Find where the given text appears and provide that cell's center as (X, Y) coordinate. 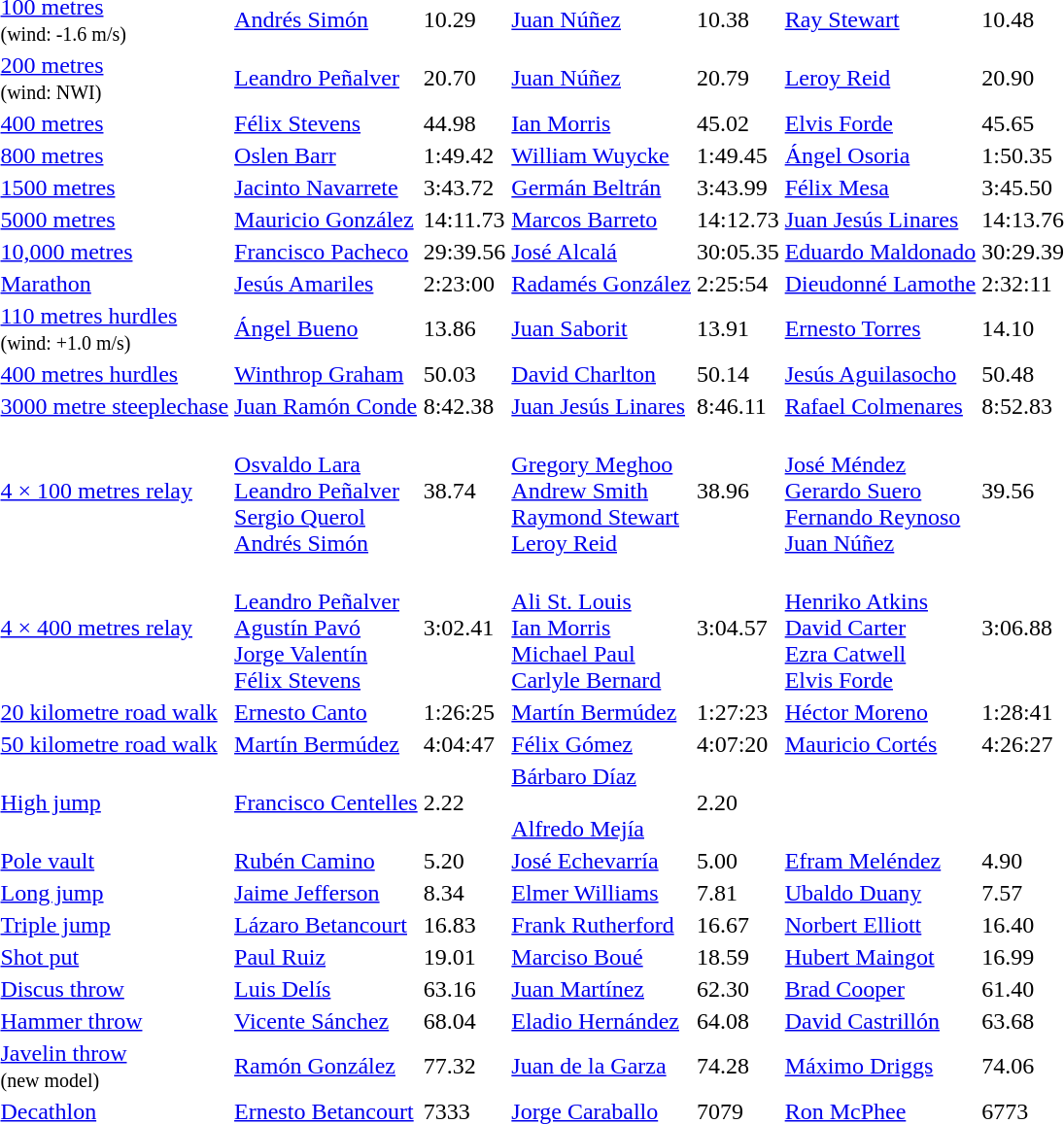
Juan Martínez (601, 989)
16.83 (464, 925)
Osvaldo LaraLeandro PeñalverSergio QuerolAndrés Simón (326, 491)
3:04.57 (738, 628)
Henriko AtkinsDavid CarterEzra CatwellElvis Forde (880, 628)
5.20 (464, 861)
Eduardo Maldonado (880, 252)
José Alcalá (601, 252)
Elvis Forde (880, 123)
Rafael Colmenares (880, 406)
Ramón González (326, 1067)
Jesús Amariles (326, 284)
Luis Delís (326, 989)
14:11.73 (464, 220)
30:05.35 (738, 252)
José Echevarría (601, 861)
Winthrop Graham (326, 374)
Leandro PeñalverAgustín PavóJorge ValentínFélix Stevens (326, 628)
Mauricio Cortés (880, 744)
1:49.45 (738, 155)
2:23:00 (464, 284)
Ian Morris (601, 123)
5.00 (738, 861)
Oslen Barr (326, 155)
Jaime Jefferson (326, 893)
45.02 (738, 123)
2.20 (738, 802)
38.74 (464, 491)
2.22 (464, 802)
Francisco Centelles (326, 802)
Félix Gómez (601, 744)
19.01 (464, 957)
8:42.38 (464, 406)
Héctor Moreno (880, 712)
18.59 (738, 957)
David Charlton (601, 374)
Juan de la Garza (601, 1067)
Brad Cooper (880, 989)
13.86 (464, 328)
2:25:54 (738, 284)
Juan Saborit (601, 328)
Bárbaro Díaz Alfredo Mejía (601, 802)
1:27:23 (738, 712)
13.91 (738, 328)
Norbert Elliott (880, 925)
Efram Meléndez (880, 861)
Frank Rutherford (601, 925)
Ángel Bueno (326, 328)
62.30 (738, 989)
14:12.73 (738, 220)
7.81 (738, 893)
3:43.72 (464, 187)
16.67 (738, 925)
David Castrillón (880, 1021)
68.04 (464, 1021)
50.14 (738, 374)
63.16 (464, 989)
Radamés González (601, 284)
1:49.42 (464, 155)
1:26:25 (464, 712)
Juan Núñez (601, 78)
Hubert Maingot (880, 957)
William Wuycke (601, 155)
Mauricio González (326, 220)
Leandro Peñalver (326, 78)
4:07:20 (738, 744)
50.03 (464, 374)
Ubaldo Duany (880, 893)
38.96 (738, 491)
Francisco Pacheco (326, 252)
Ernesto Canto (326, 712)
44.98 (464, 123)
José MéndezGerardo SueroFernando ReynosoJuan Núñez (880, 491)
29:39.56 (464, 252)
Jacinto Navarrete (326, 187)
4:04:47 (464, 744)
Leroy Reid (880, 78)
8.34 (464, 893)
Máximo Driggs (880, 1067)
Germán Beltrán (601, 187)
3:02.41 (464, 628)
Félix Mesa (880, 187)
20.70 (464, 78)
Ali St. LouisIan MorrisMichael PaulCarlyle Bernard (601, 628)
Lázaro Betancourt (326, 925)
Ángel Osoria (880, 155)
Vicente Sánchez (326, 1021)
Elmer Williams (601, 893)
Marcos Barreto (601, 220)
Ernesto Torres (880, 328)
77.32 (464, 1067)
64.08 (738, 1021)
Félix Stevens (326, 123)
74.28 (738, 1067)
Juan Ramón Conde (326, 406)
3:43.99 (738, 187)
Gregory MeghooAndrew SmithRaymond StewartLeroy Reid (601, 491)
20.79 (738, 78)
Jesús Aguilasocho (880, 374)
Eladio Hernández (601, 1021)
8:46.11 (738, 406)
Paul Ruiz (326, 957)
Marciso Boué (601, 957)
Dieudonné Lamothe (880, 284)
Rubén Camino (326, 861)
